Provide the [X, Y] coordinate of the cell's center where the given text is located.  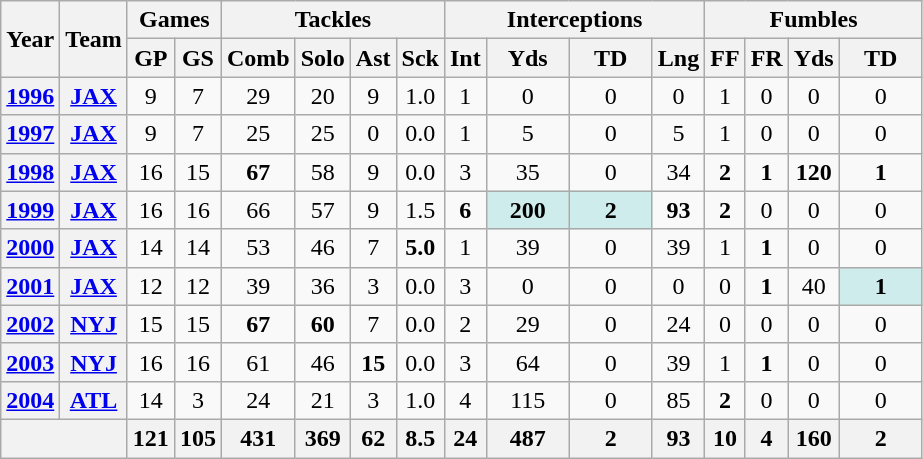
160 [814, 438]
Ast [373, 58]
34 [678, 172]
Tackles [332, 20]
GS [198, 58]
2003 [30, 362]
53 [258, 248]
Team [94, 39]
105 [198, 438]
35 [528, 172]
6 [465, 210]
2004 [30, 400]
57 [322, 210]
Int [465, 58]
10 [725, 438]
1998 [30, 172]
2002 [30, 324]
121 [150, 438]
115 [528, 400]
1996 [30, 96]
FR [766, 58]
ATL [94, 400]
40 [814, 286]
Sck [420, 58]
61 [258, 362]
1999 [30, 210]
2001 [30, 286]
62 [373, 438]
Lng [678, 58]
Comb [258, 58]
21 [322, 400]
431 [258, 438]
58 [322, 172]
Interceptions [574, 20]
120 [814, 172]
85 [678, 400]
Solo [322, 58]
8.5 [420, 438]
1.5 [420, 210]
60 [322, 324]
66 [258, 210]
Fumbles [814, 20]
64 [528, 362]
Year [30, 39]
2000 [30, 248]
20 [322, 96]
Games [174, 20]
5.0 [420, 248]
36 [322, 286]
200 [528, 210]
GP [150, 58]
FF [725, 58]
369 [322, 438]
487 [528, 438]
1997 [30, 134]
